Scan for the cell matching the given text and deliver its [X, Y] coordinate at center. 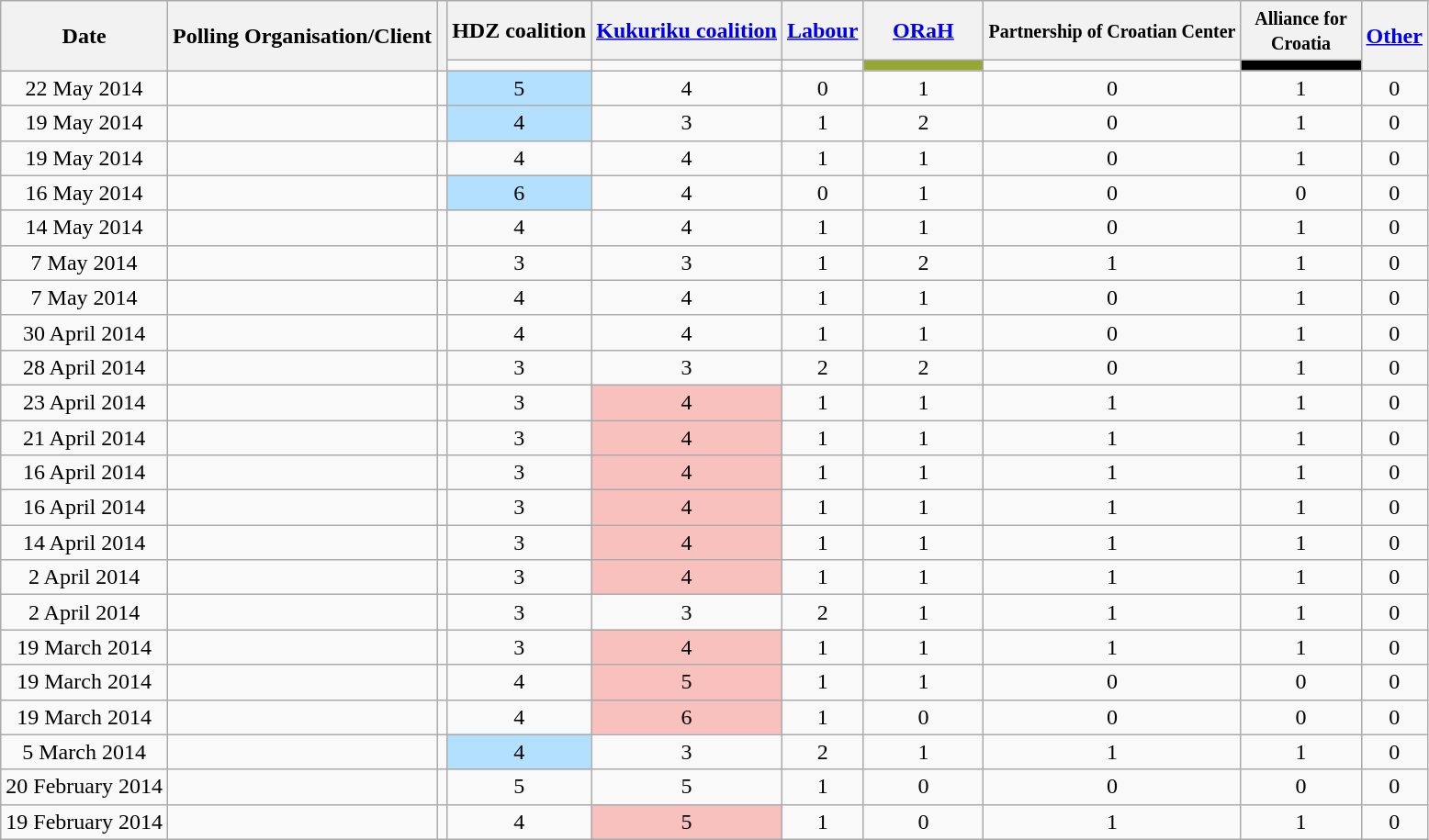
21 April 2014 [84, 438]
HDZ coalition [520, 31]
14 May 2014 [84, 228]
28 April 2014 [84, 367]
14 April 2014 [84, 543]
Labour [822, 31]
Other [1394, 36]
Alliance for Croatia [1300, 31]
19 February 2014 [84, 822]
30 April 2014 [84, 332]
Kukuriku coalition [687, 31]
20 February 2014 [84, 787]
ORaH [924, 31]
5 March 2014 [84, 752]
16 May 2014 [84, 193]
23 April 2014 [84, 402]
22 May 2014 [84, 88]
Date [84, 36]
Polling Organisation/Client [301, 36]
Partnership of Croatian Center [1112, 31]
